Output the [x, y] coordinate of the center of the cell containing the given text.  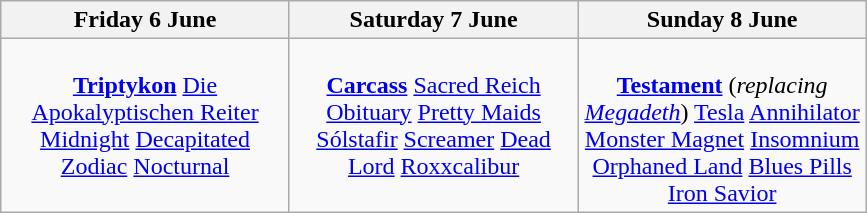
Friday 6 June [146, 20]
Saturday 7 June [434, 20]
Sunday 8 June [722, 20]
Testament (replacing Megadeth) Tesla Annihilator Monster Magnet Insomnium Orphaned Land Blues Pills Iron Savior [722, 126]
Triptykon Die Apokalyptischen Reiter Midnight Decapitated Zodiac Nocturnal [146, 126]
Carcass Sacred Reich Obituary Pretty Maids Sólstafir Screamer Dead Lord Roxxcalibur [434, 126]
